Extract the (x, y) coordinate from the center of the cell holding the provided text.  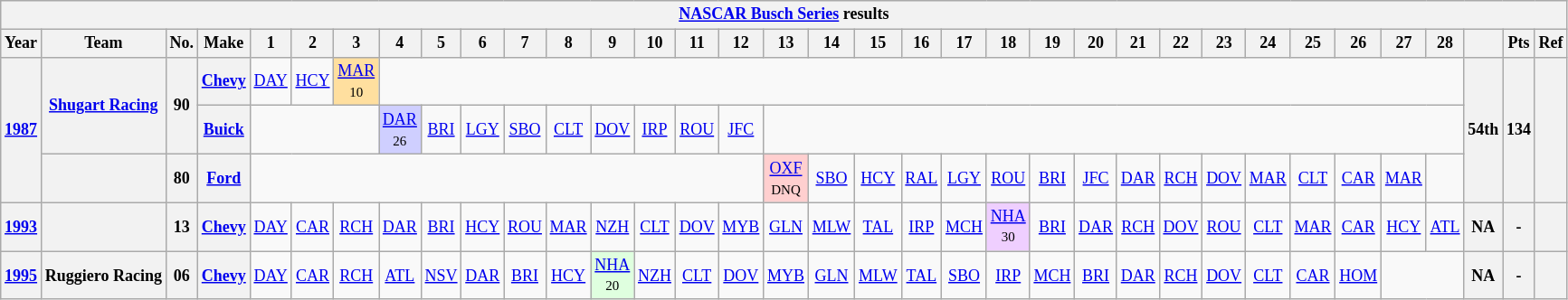
10 (655, 43)
Make (223, 43)
NHA30 (1008, 227)
15 (878, 43)
Pts (1519, 43)
90 (181, 105)
19 (1052, 43)
12 (741, 43)
1995 (22, 276)
25 (1313, 43)
28 (1445, 43)
Ruggiero Racing (103, 276)
MAR10 (356, 81)
4 (400, 43)
134 (1519, 130)
Team (103, 43)
1993 (22, 227)
22 (1181, 43)
06 (181, 276)
8 (568, 43)
Shugart Racing (103, 105)
20 (1097, 43)
5 (442, 43)
6 (483, 43)
RAL (921, 178)
1987 (22, 130)
Year (22, 43)
26 (1359, 43)
14 (831, 43)
16 (921, 43)
Ref (1551, 43)
9 (613, 43)
Ford (223, 178)
11 (697, 43)
NASCAR Busch Series results (784, 14)
1 (271, 43)
NHA20 (613, 276)
24 (1268, 43)
HOM (1359, 276)
17 (965, 43)
2 (313, 43)
80 (181, 178)
21 (1138, 43)
No. (181, 43)
27 (1404, 43)
54th (1484, 130)
NSV (442, 276)
23 (1224, 43)
18 (1008, 43)
7 (525, 43)
Buick (223, 130)
3 (356, 43)
DAR26 (400, 130)
OXFDNQ (786, 178)
